Pinpoint the cell where the given text exists, returning its [x, y] midpoint coordinate. 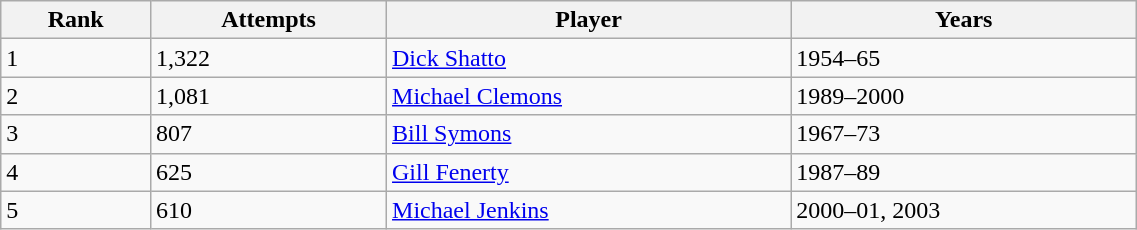
1 [76, 58]
1,081 [269, 96]
Michael Clemons [589, 96]
5 [76, 210]
Rank [76, 20]
610 [269, 210]
2 [76, 96]
4 [76, 172]
2000–01, 2003 [964, 210]
807 [269, 134]
3 [76, 134]
1954–65 [964, 58]
Michael Jenkins [589, 210]
1987–89 [964, 172]
625 [269, 172]
1989–2000 [964, 96]
1967–73 [964, 134]
Player [589, 20]
1,322 [269, 58]
Dick Shatto [589, 58]
Bill Symons [589, 134]
Years [964, 20]
Attempts [269, 20]
Gill Fenerty [589, 172]
